Search for the cell housing the specified text and yield its (x, y) center coordinate. 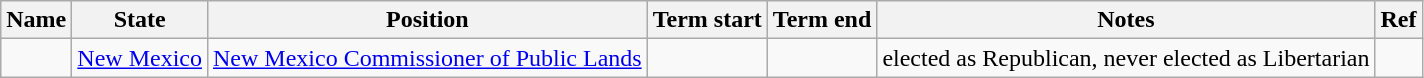
Position (427, 20)
Term start (707, 20)
Notes (1126, 20)
New Mexico (140, 58)
Name (36, 20)
Ref (1398, 20)
New Mexico Commissioner of Public Lands (427, 58)
State (140, 20)
elected as Republican, never elected as Libertarian (1126, 58)
Term end (822, 20)
